Return the [x, y] coordinate for the center point of the cell that contains the specified text.  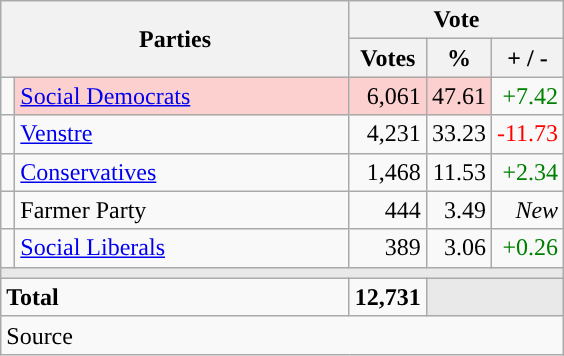
+0.26 [527, 248]
47.61 [458, 96]
Farmer Party [182, 210]
33.23 [458, 134]
+ / - [527, 58]
% [458, 58]
Total [176, 297]
+7.42 [527, 96]
Vote [456, 20]
New [527, 210]
Venstre [182, 134]
3.49 [458, 210]
Parties [176, 39]
Source [282, 335]
+2.34 [527, 172]
Conservatives [182, 172]
-11.73 [527, 134]
389 [388, 248]
12,731 [388, 297]
444 [388, 210]
4,231 [388, 134]
Social Liberals [182, 248]
3.06 [458, 248]
6,061 [388, 96]
1,468 [388, 172]
Social Democrats [182, 96]
11.53 [458, 172]
Votes [388, 58]
